Scan for the cell matching the given text and deliver its (x, y) coordinate at center. 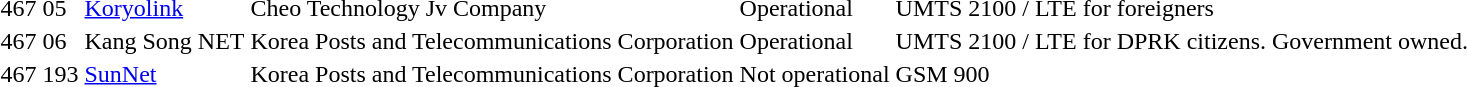
Operational (814, 41)
Kang Song NET (164, 41)
Korea Posts and Telecommunications Corporation (492, 41)
UMTS 2100 / LTE (986, 41)
06 (60, 41)
